Extract the (X, Y) coordinate from the center of the cell holding the provided text.  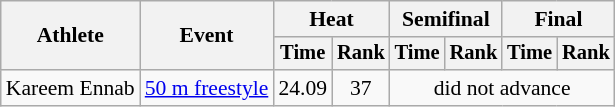
Semifinal (446, 19)
Heat (331, 19)
Final (558, 19)
24.09 (302, 88)
Event (207, 36)
50 m freestyle (207, 88)
Kareem Ennab (70, 88)
did not advance (502, 88)
Athlete (70, 36)
37 (361, 88)
